Search for the cell housing the specified text and yield its [x, y] center coordinate. 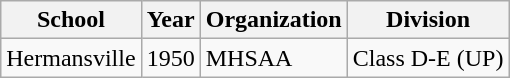
Year [170, 20]
School [71, 20]
1950 [170, 58]
Hermansville [71, 58]
Division [428, 20]
Class D-E (UP) [428, 58]
Organization [274, 20]
MHSAA [274, 58]
